Determine the [x, y] coordinate at the center of the cell enclosing the given text.  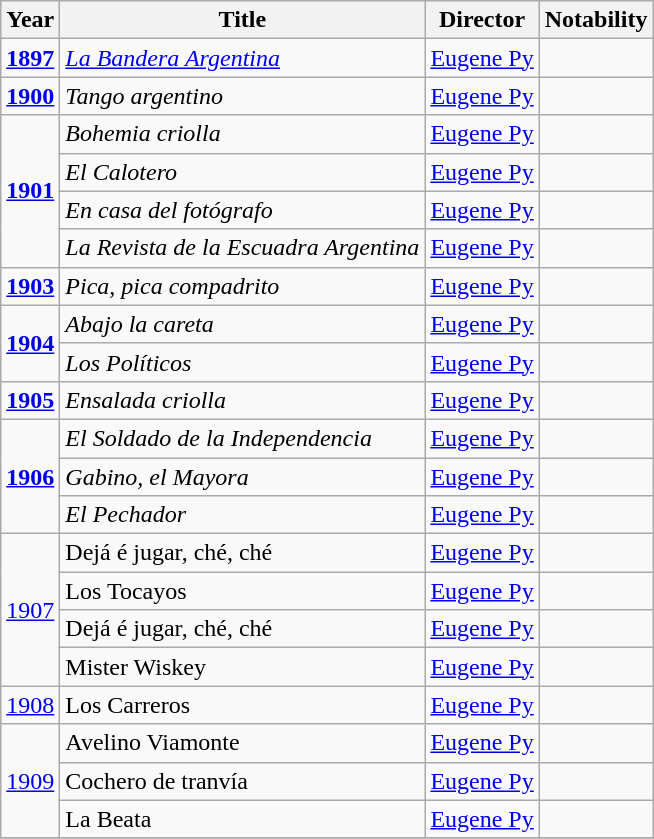
Year [30, 20]
1900 [30, 96]
1906 [30, 476]
1897 [30, 58]
Ensalada criolla [242, 400]
1903 [30, 286]
Cochero de tranvía [242, 781]
Gabino, el Mayora [242, 477]
Abajo la careta [242, 324]
Mister Wiskey [242, 667]
El Calotero [242, 172]
Tango argentino [242, 96]
Los Políticos [242, 362]
Title [242, 20]
1907 [30, 610]
El Soldado de la Independencia [242, 438]
Los Carreros [242, 705]
1901 [30, 191]
1905 [30, 400]
1909 [30, 781]
En casa del fotógrafo [242, 210]
Avelino Viamonte [242, 743]
Director [482, 20]
Notability [596, 20]
Bohemia criolla [242, 134]
La Revista de la Escuadra Argentina [242, 248]
El Pechador [242, 515]
Los Tocayos [242, 591]
La Beata [242, 819]
1908 [30, 705]
1904 [30, 343]
Pica, pica compadrito [242, 286]
La Bandera Argentina [242, 58]
